Determine the [X, Y] coordinate at the center of the cell enclosing the given text.  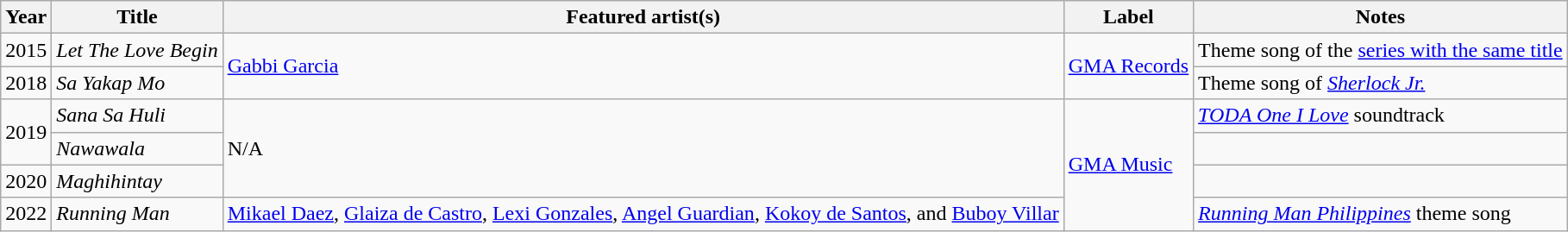
Running Man [137, 214]
Featured artist(s) [643, 17]
TODA One I Love soundtrack [1381, 116]
Year [26, 17]
2019 [26, 132]
Theme song of Sherlock Jr. [1381, 83]
Mikael Daez, Glaiza de Castro, Lexi Gonzales, Angel Guardian, Kokoy de Santos, and Buboy Villar [643, 214]
N/A [643, 148]
Title [137, 17]
2018 [26, 83]
GMA Records [1128, 66]
Notes [1381, 17]
Sa Yakap Mo [137, 83]
2015 [26, 50]
Let The Love Begin [137, 50]
Theme song of the series with the same title [1381, 50]
GMA Music [1128, 165]
Running Man Philippines theme song [1381, 214]
Sana Sa Huli [137, 116]
Label [1128, 17]
Gabbi Garcia [643, 66]
Maghihintay [137, 181]
Nawawala [137, 148]
2020 [26, 181]
2022 [26, 214]
